Provide the (X, Y) coordinate of the cell's center where the given text is located.  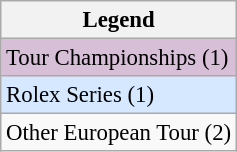
Tour Championships (1) (119, 58)
Other European Tour (2) (119, 133)
Rolex Series (1) (119, 95)
Legend (119, 20)
